Return [X, Y] of the center of cell containing provided text 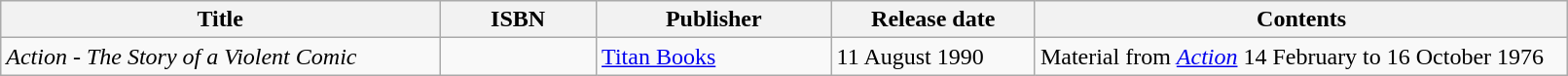
Publisher [714, 19]
Titan Books [714, 57]
Action - The Story of a Violent Comic [220, 57]
Contents [1300, 19]
Release date [932, 19]
Title [220, 19]
11 August 1990 [932, 57]
Material from Action 14 February to 16 October 1976 [1300, 57]
ISBN [518, 19]
